Determine the [x, y] coordinate at the center of the cell enclosing the given text.  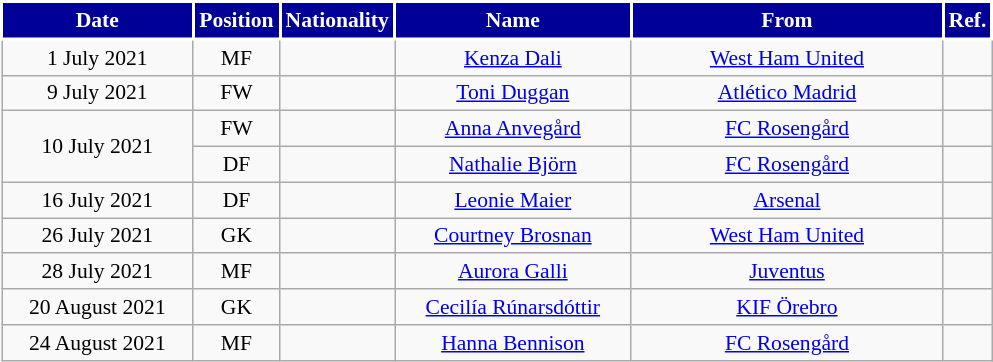
Anna Anvegård [514, 129]
1 July 2021 [98, 57]
Juventus [787, 272]
KIF Örebro [787, 307]
Atlético Madrid [787, 93]
24 August 2021 [98, 343]
Ref. [968, 20]
9 July 2021 [98, 93]
Cecilía Rúnarsdóttir [514, 307]
16 July 2021 [98, 200]
Toni Duggan [514, 93]
Nationality [338, 20]
Name [514, 20]
Aurora Galli [514, 272]
Arsenal [787, 200]
20 August 2021 [98, 307]
Hanna Bennison [514, 343]
Courtney Brosnan [514, 236]
26 July 2021 [98, 236]
Date [98, 20]
10 July 2021 [98, 146]
Position [236, 20]
Leonie Maier [514, 200]
Kenza Dali [514, 57]
From [787, 20]
28 July 2021 [98, 272]
Nathalie Björn [514, 165]
